Search for the cell housing the specified text and yield its [X, Y] center coordinate. 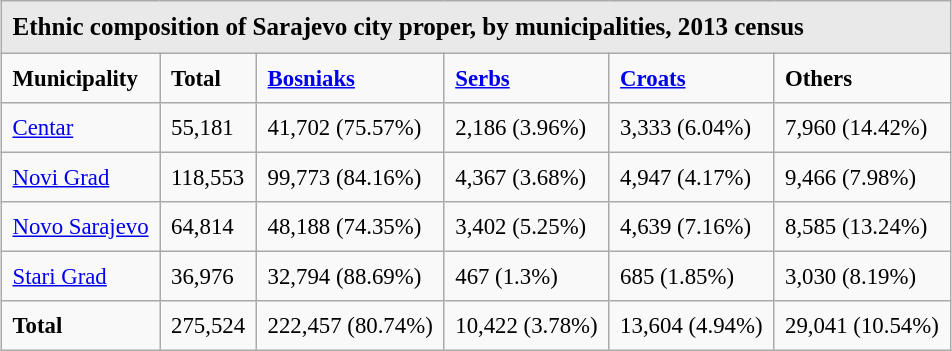
64,814 [208, 227]
4,367 (3.68%) [526, 177]
Others [862, 78]
Centar [80, 128]
2,186 (3.96%) [526, 128]
29,041 (10.54%) [862, 326]
222,457 (80.74%) [350, 326]
3,333 (6.04%) [692, 128]
Stari Grad [80, 276]
7,960 (14.42%) [862, 128]
Municipality [80, 78]
275,524 [208, 326]
Novo Sarajevo [80, 227]
Serbs [526, 78]
8,585 (13.24%) [862, 227]
99,773 (84.16%) [350, 177]
55,181 [208, 128]
36,976 [208, 276]
9,466 (7.98%) [862, 177]
3,030 (8.19%) [862, 276]
4,947 (4.17%) [692, 177]
32,794 (88.69%) [350, 276]
685 (1.85%) [692, 276]
10,422 (3.78%) [526, 326]
13,604 (4.94%) [692, 326]
Croats [692, 78]
3,402 (5.25%) [526, 227]
4,639 (7.16%) [692, 227]
Novi Grad [80, 177]
118,553 [208, 177]
Bosniaks [350, 78]
41,702 (75.57%) [350, 128]
467 (1.3%) [526, 276]
48,188 (74.35%) [350, 227]
Ethnic composition of Sarajevo city proper, by municipalities, 2013 census [476, 27]
